Provide the (X, Y) coordinate of the cell's center where the given text is located.  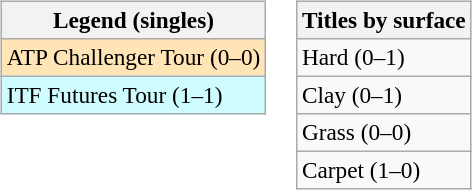
ATP Challenger Tour (0–0) (133, 57)
ITF Futures Tour (1–1) (133, 95)
Grass (0–0) (384, 133)
Hard (0–1) (384, 57)
Legend (singles) (133, 20)
Carpet (1–0) (384, 171)
Titles by surface (384, 20)
Clay (0–1) (384, 95)
